For the text-containing cell, return its midpoint in [x, y] coordinate format. 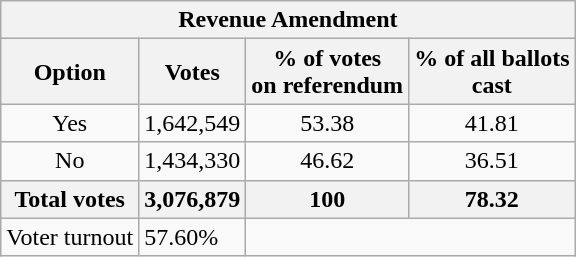
Revenue Amendment [288, 20]
57.60% [192, 237]
1,642,549 [192, 123]
Votes [192, 72]
No [70, 161]
Voter turnout [70, 237]
46.62 [328, 161]
Total votes [70, 199]
Yes [70, 123]
100 [328, 199]
53.38 [328, 123]
36.51 [492, 161]
% of all ballotscast [492, 72]
41.81 [492, 123]
% of voteson referendum [328, 72]
1,434,330 [192, 161]
3,076,879 [192, 199]
78.32 [492, 199]
Option [70, 72]
